Locate the cell with the specified text and output its (X, Y) center coordinate. 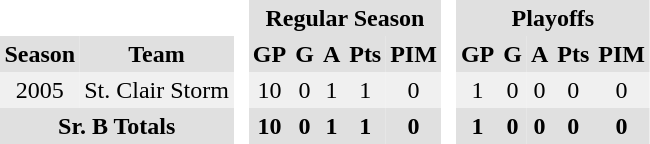
Playoffs (552, 18)
Sr. B Totals (116, 126)
Regular Season (344, 18)
Season (40, 54)
St. Clair Storm (157, 90)
2005 (40, 90)
Team (157, 54)
